Search for the cell housing the specified text and yield its [x, y] center coordinate. 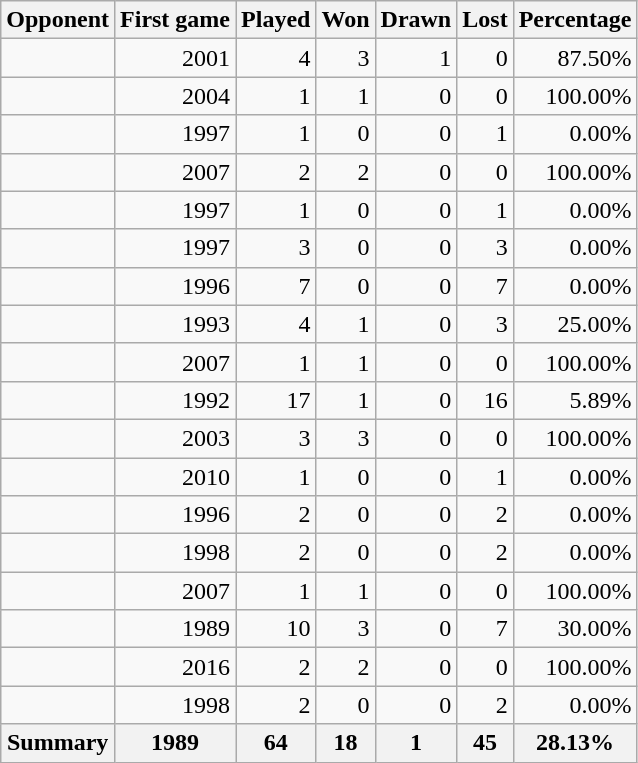
2010 [176, 477]
2003 [176, 438]
28.13% [575, 743]
1992 [176, 400]
2016 [176, 667]
Played [276, 20]
17 [276, 400]
Opponent [58, 20]
30.00% [575, 629]
Summary [58, 743]
Drawn [416, 20]
First game [176, 20]
87.50% [575, 58]
45 [485, 743]
Lost [485, 20]
2001 [176, 58]
25.00% [575, 324]
2004 [176, 96]
64 [276, 743]
Percentage [575, 20]
5.89% [575, 400]
16 [485, 400]
10 [276, 629]
18 [346, 743]
Won [346, 20]
1993 [176, 324]
